Output the [X, Y] coordinate of the center of the cell containing the given text.  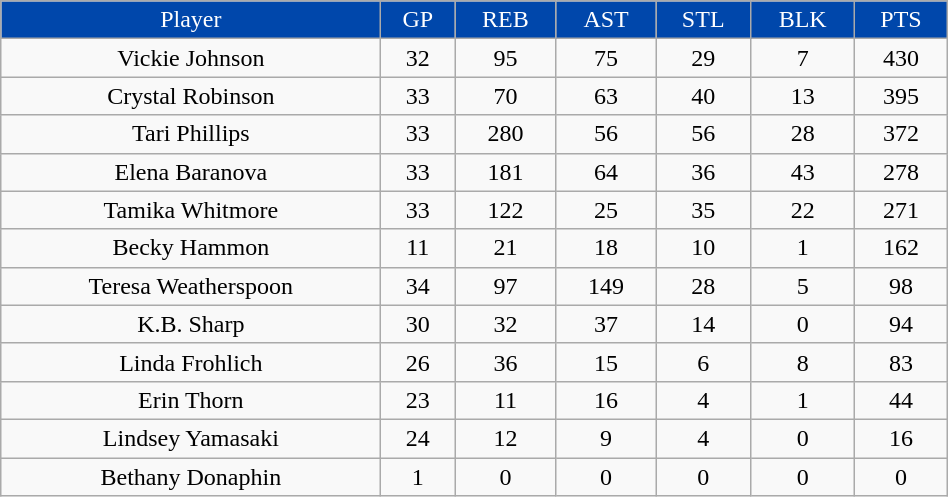
Lindsey Yamasaki [191, 438]
40 [704, 96]
Crystal Robinson [191, 96]
Erin Thorn [191, 400]
BLK [803, 20]
34 [418, 286]
18 [606, 248]
K.B. Sharp [191, 324]
162 [902, 248]
21 [506, 248]
8 [803, 362]
14 [704, 324]
95 [506, 58]
Teresa Weatherspoon [191, 286]
278 [902, 172]
STL [704, 20]
122 [506, 210]
25 [606, 210]
181 [506, 172]
35 [704, 210]
10 [704, 248]
Bethany Donaphin [191, 477]
5 [803, 286]
Elena Baranova [191, 172]
6 [704, 362]
70 [506, 96]
7 [803, 58]
AST [606, 20]
271 [902, 210]
97 [506, 286]
37 [606, 324]
Tari Phillips [191, 134]
29 [704, 58]
13 [803, 96]
75 [606, 58]
149 [606, 286]
44 [902, 400]
26 [418, 362]
280 [506, 134]
Becky Hammon [191, 248]
98 [902, 286]
94 [902, 324]
372 [902, 134]
430 [902, 58]
9 [606, 438]
43 [803, 172]
Tamika Whitmore [191, 210]
23 [418, 400]
30 [418, 324]
24 [418, 438]
GP [418, 20]
Vickie Johnson [191, 58]
64 [606, 172]
395 [902, 96]
12 [506, 438]
Player [191, 20]
15 [606, 362]
Linda Frohlich [191, 362]
PTS [902, 20]
83 [902, 362]
63 [606, 96]
22 [803, 210]
REB [506, 20]
